For the text-containing cell, return its midpoint in (x, y) coordinate format. 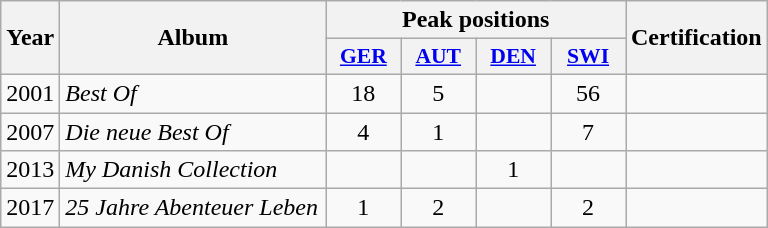
AUT (438, 57)
18 (364, 93)
My Danish Collection (193, 170)
2001 (30, 93)
Die neue Best Of (193, 131)
56 (588, 93)
Certification (697, 38)
2013 (30, 170)
2017 (30, 208)
GER (364, 57)
Year (30, 38)
SWI (588, 57)
5 (438, 93)
DEN (514, 57)
25 Jahre Abenteuer Leben (193, 208)
2007 (30, 131)
Peak positions (476, 20)
4 (364, 131)
Album (193, 38)
Best Of (193, 93)
7 (588, 131)
